For the text-containing cell, return its midpoint in [X, Y] coordinate format. 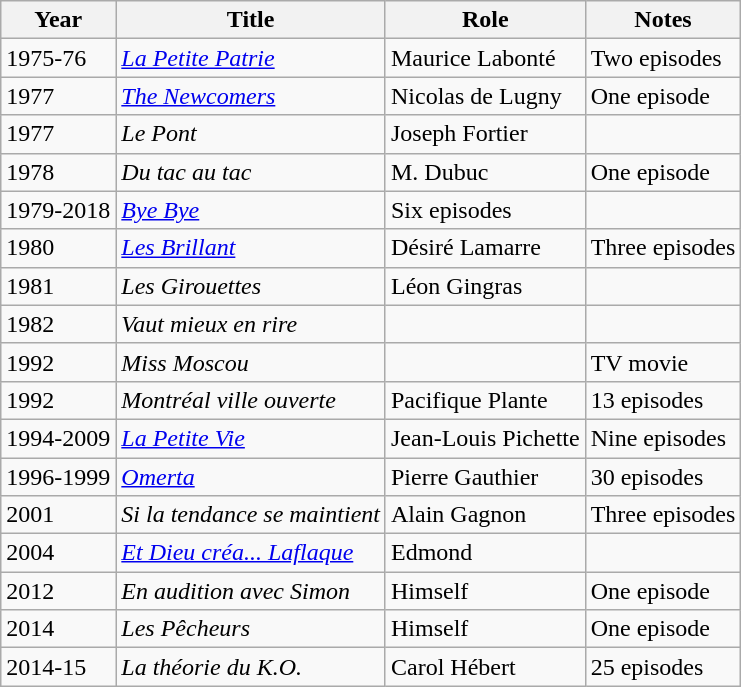
The Newcomers [251, 96]
Nine episodes [663, 438]
Si la tendance se maintient [251, 515]
Les Pêcheurs [251, 629]
13 episodes [663, 400]
Et Dieu créa... Laflaque [251, 553]
Les Brillant [251, 248]
Nicolas de Lugny [485, 96]
La Petite Patrie [251, 58]
Du tac au tac [251, 172]
TV movie [663, 362]
1980 [58, 248]
Carol Hébert [485, 667]
1979-2018 [58, 210]
Pacifique Plante [485, 400]
Vaut mieux en rire [251, 324]
En audition avec Simon [251, 591]
1975-76 [58, 58]
25 episodes [663, 667]
Two episodes [663, 58]
2014-15 [58, 667]
Jean-Louis Pichette [485, 438]
Notes [663, 20]
1981 [58, 286]
Role [485, 20]
Year [58, 20]
2014 [58, 629]
2001 [58, 515]
La théorie du K.O. [251, 667]
Montréal ville ouverte [251, 400]
Bye Bye [251, 210]
Omerta [251, 477]
Léon Gingras [485, 286]
1994-2009 [58, 438]
Joseph Fortier [485, 134]
Title [251, 20]
Alain Gagnon [485, 515]
Pierre Gauthier [485, 477]
Edmond [485, 553]
2012 [58, 591]
1982 [58, 324]
Miss Moscou [251, 362]
M. Dubuc [485, 172]
Les Girouettes [251, 286]
Maurice Labonté [485, 58]
La Petite Vie [251, 438]
Six episodes [485, 210]
1996-1999 [58, 477]
Le Pont [251, 134]
Désiré Lamarre [485, 248]
30 episodes [663, 477]
2004 [58, 553]
1978 [58, 172]
